Scan for the cell matching the given text and deliver its (X, Y) coordinate at center. 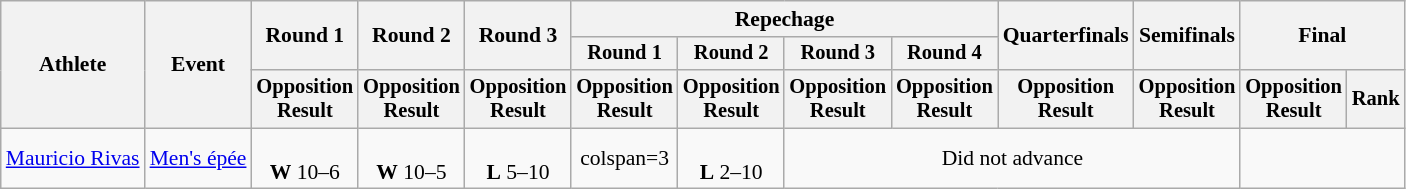
W 10–6 (306, 158)
Repechage (784, 19)
Rank (1376, 99)
Final (1322, 36)
Event (198, 64)
Athlete (73, 64)
W 10–5 (412, 158)
colspan=3 (624, 158)
Men's épée (198, 158)
L 2–10 (732, 158)
L 5–10 (518, 158)
Did not advance (1012, 158)
Round 4 (944, 54)
Quarterfinals (1066, 36)
Semifinals (1188, 36)
Mauricio Rivas (73, 158)
